Scan for the cell matching the given text and deliver its (X, Y) coordinate at center. 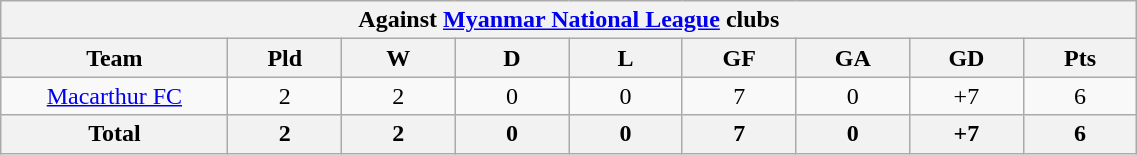
GF (739, 58)
W (399, 58)
GD (967, 58)
L (626, 58)
Total (114, 134)
D (512, 58)
Macarthur FC (114, 96)
Team (114, 58)
Pld (285, 58)
GA (853, 58)
Pts (1080, 58)
Against Myanmar National League clubs (569, 20)
